Search for the cell housing the specified text and yield its (x, y) center coordinate. 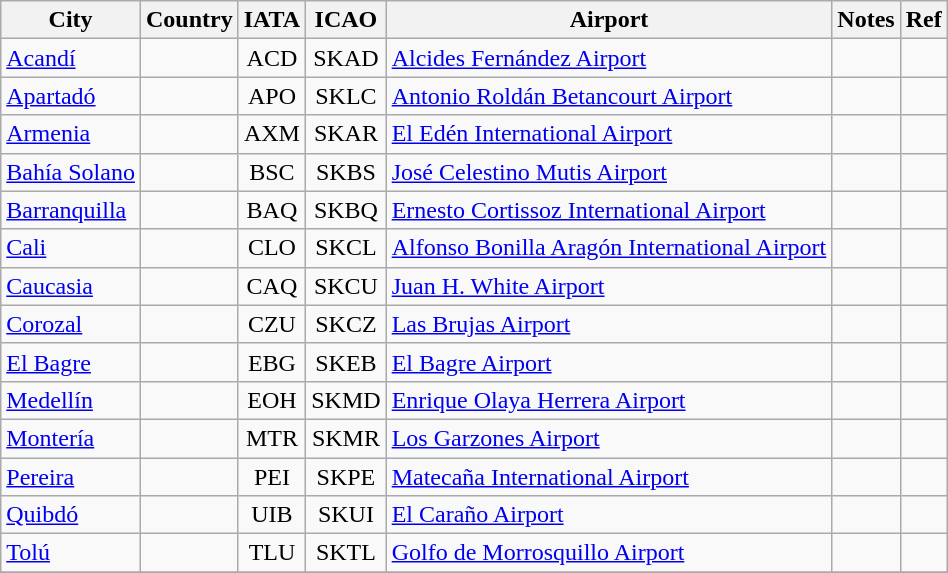
EBG (272, 362)
Bahía Solano (71, 172)
Notes (866, 20)
SKTL (346, 553)
Armenia (71, 134)
Country (189, 20)
PEI (272, 477)
UIB (272, 515)
Ref (924, 20)
ACD (272, 58)
Quibdó (71, 515)
Las Brujas Airport (609, 324)
IATA (272, 20)
Juan H. White Airport (609, 286)
Enrique Olaya Herrera Airport (609, 400)
EOH (272, 400)
Medellín (71, 400)
BSC (272, 172)
Cali (71, 248)
Barranquilla (71, 210)
City (71, 20)
TLU (272, 553)
SKAR (346, 134)
Alfonso Bonilla Aragón International Airport (609, 248)
SKCZ (346, 324)
APO (272, 96)
Golfo de Morrosquillo Airport (609, 553)
Caucasia (71, 286)
El Edén International Airport (609, 134)
Antonio Roldán Betancourt Airport (609, 96)
SKLC (346, 96)
Acandí (71, 58)
SKCL (346, 248)
Montería (71, 438)
Pereira (71, 477)
SKUI (346, 515)
SKMR (346, 438)
Matecaña International Airport (609, 477)
SKEB (346, 362)
BAQ (272, 210)
SKMD (346, 400)
SKAD (346, 58)
Ernesto Cortissoz International Airport (609, 210)
ICAO (346, 20)
José Celestino Mutis Airport (609, 172)
Apartadó (71, 96)
CAQ (272, 286)
Tolú (71, 553)
Airport (609, 20)
AXM (272, 134)
SKBQ (346, 210)
MTR (272, 438)
El Bagre Airport (609, 362)
CLO (272, 248)
El Caraño Airport (609, 515)
El Bagre (71, 362)
SKBS (346, 172)
Corozal (71, 324)
CZU (272, 324)
SKPE (346, 477)
Los Garzones Airport (609, 438)
Alcides Fernández Airport (609, 58)
SKCU (346, 286)
